Output the (X, Y) coordinate of the center of the cell containing the given text.  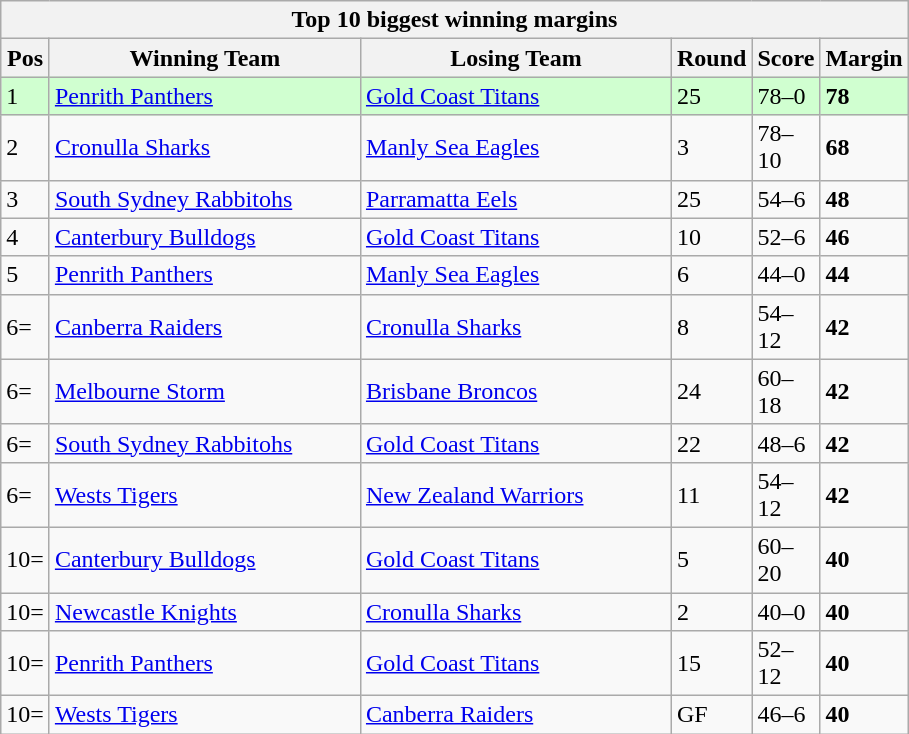
78–10 (786, 148)
52–12 (786, 664)
52–6 (786, 237)
Pos (26, 58)
48 (864, 199)
60–18 (786, 392)
Melbourne Storm (204, 392)
Score (786, 58)
78 (864, 96)
Parramatta Eels (516, 199)
22 (711, 443)
GF (711, 715)
10 (711, 237)
Brisbane Broncos (516, 392)
Margin (864, 58)
Losing Team (516, 58)
11 (711, 494)
15 (711, 664)
54–6 (786, 199)
46–6 (786, 715)
46 (864, 237)
Newcastle Knights (204, 611)
6 (711, 275)
4 (26, 237)
Winning Team (204, 58)
78–0 (786, 96)
Round (711, 58)
24 (711, 392)
68 (864, 148)
1 (26, 96)
Top 10 biggest winning margins (455, 20)
New Zealand Warriors (516, 494)
44–0 (786, 275)
40–0 (786, 611)
48–6 (786, 443)
44 (864, 275)
8 (711, 326)
60–20 (786, 560)
